Output the [X, Y] coordinate of the center of the cell containing the given text.  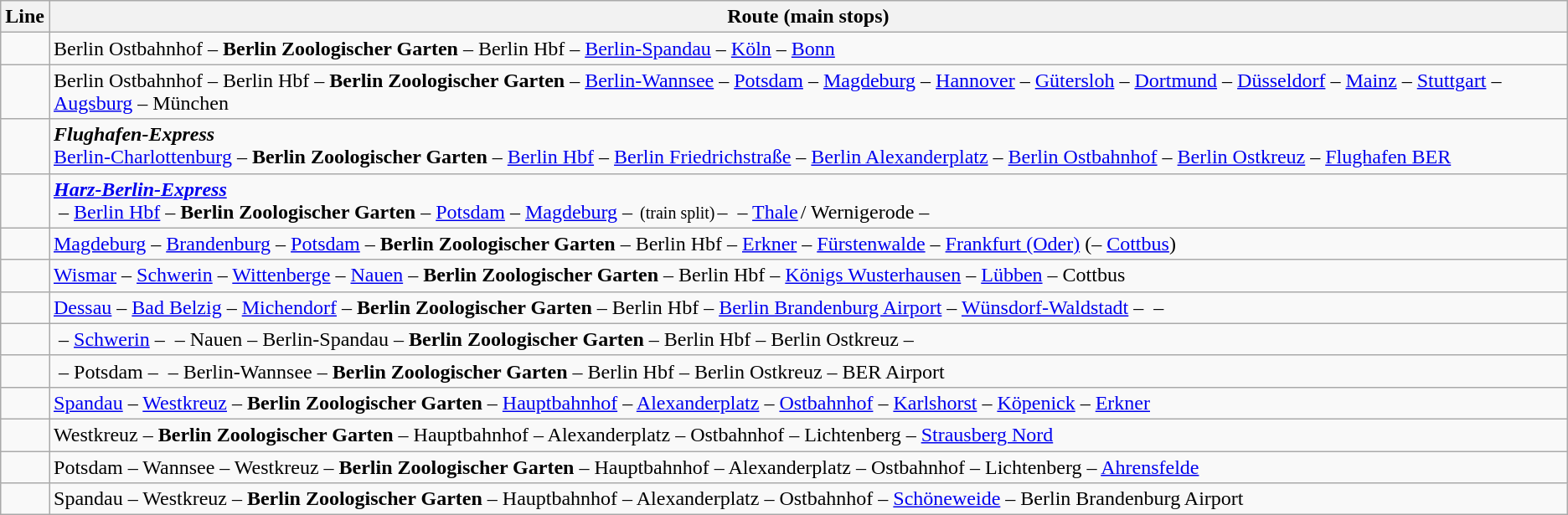
Potsdam – Wannsee – Westkreuz – Berlin Zoologischer Garten – Hauptbahnhof – Alexanderplatz – Ostbahnhof – Lichtenberg – Ahrensfelde [807, 466]
Spandau – Westkreuz – Berlin Zoologischer Garten – Hauptbahnhof – Alexanderplatz – Ostbahnhof – Karlshorst – Köpenick – Erkner [807, 403]
– Schwerin – – Nauen – Berlin-Spandau – Berlin Zoologischer Garten – Berlin Hbf – Berlin Ostkreuz – [807, 339]
Berlin Ostbahnhof – Berlin Zoologischer Garten – Berlin Hbf – Berlin-Spandau – Köln – Bonn [807, 49]
Magdeburg – Brandenburg – Potsdam – Berlin Zoologischer Garten – Berlin Hbf – Erkner – Fürstenwalde – Frankfurt (Oder) (– Cottbus) [807, 244]
Dessau – Bad Belzig – Michendorf – Berlin Zoologischer Garten – Berlin Hbf – Berlin Brandenburg Airport – Wünsdorf-Waldstadt – – [807, 307]
Westkreuz – Berlin Zoologischer Garten – Hauptbahnhof – Alexanderplatz – Ostbahnhof – Lichtenberg – Strausberg Nord [807, 435]
– Potsdam – – Berlin-Wannsee – Berlin Zoologischer Garten – Berlin Hbf – Berlin Ostkreuz – BER Airport [807, 371]
Line [25, 17]
Harz-Berlin-Express – Berlin Hbf – Berlin Zoologischer Garten – Potsdam – Magdeburg – (train split) – – Thale / Wernigerode – [807, 201]
Wismar – Schwerin – Wittenberge – Nauen – Berlin Zoologischer Garten – Berlin Hbf – Königs Wusterhausen – Lübben – Cottbus [807, 276]
Route (main stops) [807, 17]
Spandau – Westkreuz – Berlin Zoologischer Garten – Hauptbahnhof – Alexanderplatz – Ostbahnhof – Schöneweide – Berlin Brandenburg Airport [807, 499]
